For the text-containing cell, return its midpoint in [X, Y] coordinate format. 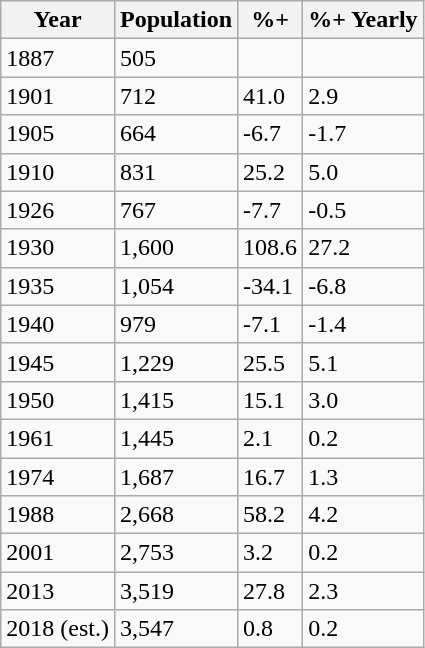
712 [176, 96]
27.8 [270, 591]
3,519 [176, 591]
25.5 [270, 362]
1,600 [176, 248]
2,668 [176, 515]
664 [176, 134]
2,753 [176, 553]
505 [176, 58]
1,054 [176, 286]
3,547 [176, 629]
1,687 [176, 477]
979 [176, 324]
-7.7 [270, 210]
1935 [58, 286]
5.0 [363, 172]
1910 [58, 172]
3.2 [270, 553]
1930 [58, 248]
1961 [58, 438]
Year [58, 20]
1945 [58, 362]
Population [176, 20]
-6.8 [363, 286]
58.2 [270, 515]
-0.5 [363, 210]
1974 [58, 477]
-6.7 [270, 134]
108.6 [270, 248]
-1.4 [363, 324]
2.3 [363, 591]
1901 [58, 96]
-1.7 [363, 134]
41.0 [270, 96]
1950 [58, 400]
2.1 [270, 438]
1926 [58, 210]
16.7 [270, 477]
-7.1 [270, 324]
1,229 [176, 362]
1988 [58, 515]
1940 [58, 324]
2013 [58, 591]
%+ [270, 20]
%+ Yearly [363, 20]
2018 (est.) [58, 629]
27.2 [363, 248]
-34.1 [270, 286]
15.1 [270, 400]
1887 [58, 58]
2001 [58, 553]
767 [176, 210]
1,415 [176, 400]
1,445 [176, 438]
1905 [58, 134]
5.1 [363, 362]
25.2 [270, 172]
2.9 [363, 96]
1.3 [363, 477]
3.0 [363, 400]
4.2 [363, 515]
0.8 [270, 629]
831 [176, 172]
